Capture the cell that displays the provided text and extract its (X, Y) central coordinate. 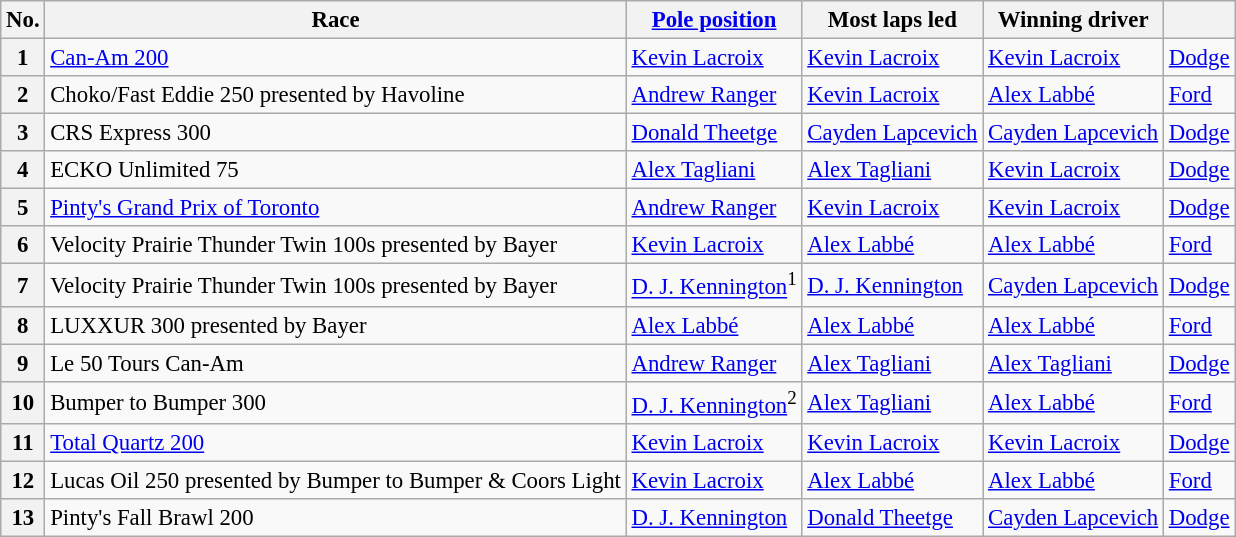
2 (23, 95)
Le 50 Tours Can-Am (336, 363)
13 (23, 518)
No. (23, 20)
11 (23, 443)
12 (23, 480)
Most laps led (892, 20)
5 (23, 208)
Pole position (714, 20)
8 (23, 325)
Choko/Fast Eddie 250 presented by Havoline (336, 95)
Bumper to Bumper 300 (336, 402)
CRS Express 300 (336, 133)
7 (23, 285)
Pinty's Grand Prix of Toronto (336, 208)
4 (23, 170)
D. J. Kennington1 (714, 285)
Can-Am 200 (336, 58)
Total Quartz 200 (336, 443)
LUXXUR 300 presented by Bayer (336, 325)
3 (23, 133)
Race (336, 20)
Winning driver (1074, 20)
6 (23, 245)
Lucas Oil 250 presented by Bumper to Bumper & Coors Light (336, 480)
ECKO Unlimited 75 (336, 170)
1 (23, 58)
10 (23, 402)
Pinty's Fall Brawl 200 (336, 518)
9 (23, 363)
D. J. Kennington2 (714, 402)
